Return the [X, Y] coordinate for the center point of the cell that contains the specified text.  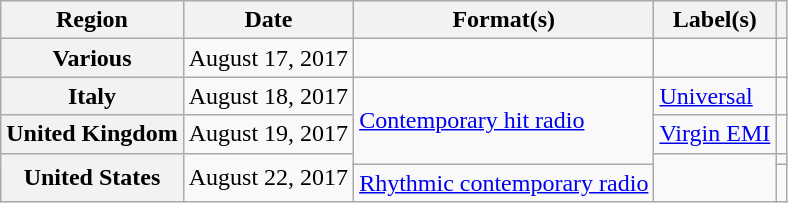
United Kingdom [92, 134]
Contemporary hit radio [504, 120]
August 19, 2017 [268, 134]
Region [92, 20]
August 17, 2017 [268, 58]
Various [92, 58]
Rhythmic contemporary radio [504, 183]
Format(s) [504, 20]
Virgin EMI [715, 134]
Italy [92, 96]
Label(s) [715, 20]
August 18, 2017 [268, 96]
Date [268, 20]
Universal [715, 96]
August 22, 2017 [268, 178]
United States [92, 178]
